Return (X, Y) of the center of cell containing provided text 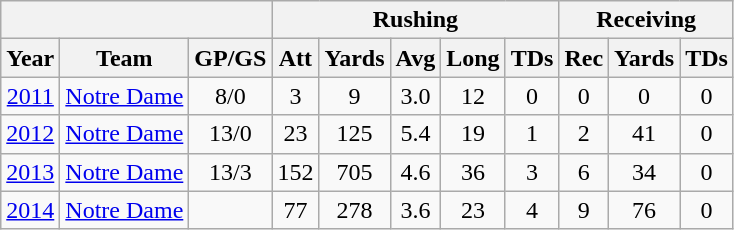
GP/GS (230, 58)
77 (296, 210)
4 (532, 210)
Avg (416, 58)
Att (296, 58)
5.4 (416, 134)
278 (354, 210)
2011 (30, 96)
76 (644, 210)
Year (30, 58)
3.6 (416, 210)
Rushing (416, 20)
4.6 (416, 172)
2014 (30, 210)
36 (473, 172)
6 (584, 172)
Rec (584, 58)
1 (532, 134)
2 (584, 134)
Long (473, 58)
3.0 (416, 96)
13/3 (230, 172)
125 (354, 134)
41 (644, 134)
8/0 (230, 96)
13/0 (230, 134)
19 (473, 134)
2013 (30, 172)
2012 (30, 134)
152 (296, 172)
34 (644, 172)
12 (473, 96)
Receiving (646, 20)
705 (354, 172)
Team (124, 58)
